Identify which cell holds the provided text, then report its [x, y] central coordinate. 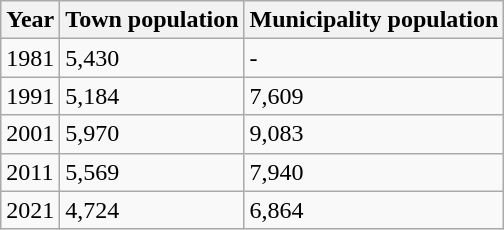
- [374, 58]
5,569 [152, 172]
2021 [30, 210]
4,724 [152, 210]
7,609 [374, 96]
2001 [30, 134]
Municipality population [374, 20]
5,430 [152, 58]
7,940 [374, 172]
1981 [30, 58]
5,184 [152, 96]
9,083 [374, 134]
Year [30, 20]
2011 [30, 172]
1991 [30, 96]
Town population [152, 20]
5,970 [152, 134]
6,864 [374, 210]
